From the cell containing the given text, extract its center point as (x, y) coordinate. 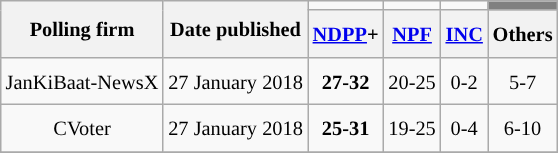
CVoter (82, 128)
NDPP+ (346, 34)
5-7 (523, 80)
Date published (235, 28)
20-25 (412, 80)
INC (464, 34)
JanKiBaat-NewsX (82, 80)
Others (523, 34)
NPF (412, 34)
6-10 (523, 128)
25-31 (346, 128)
Polling firm (82, 28)
27-32 (346, 80)
0-4 (464, 128)
0-2 (464, 80)
19-25 (412, 128)
